Extract the (X, Y) coordinate from the center of the cell holding the provided text.  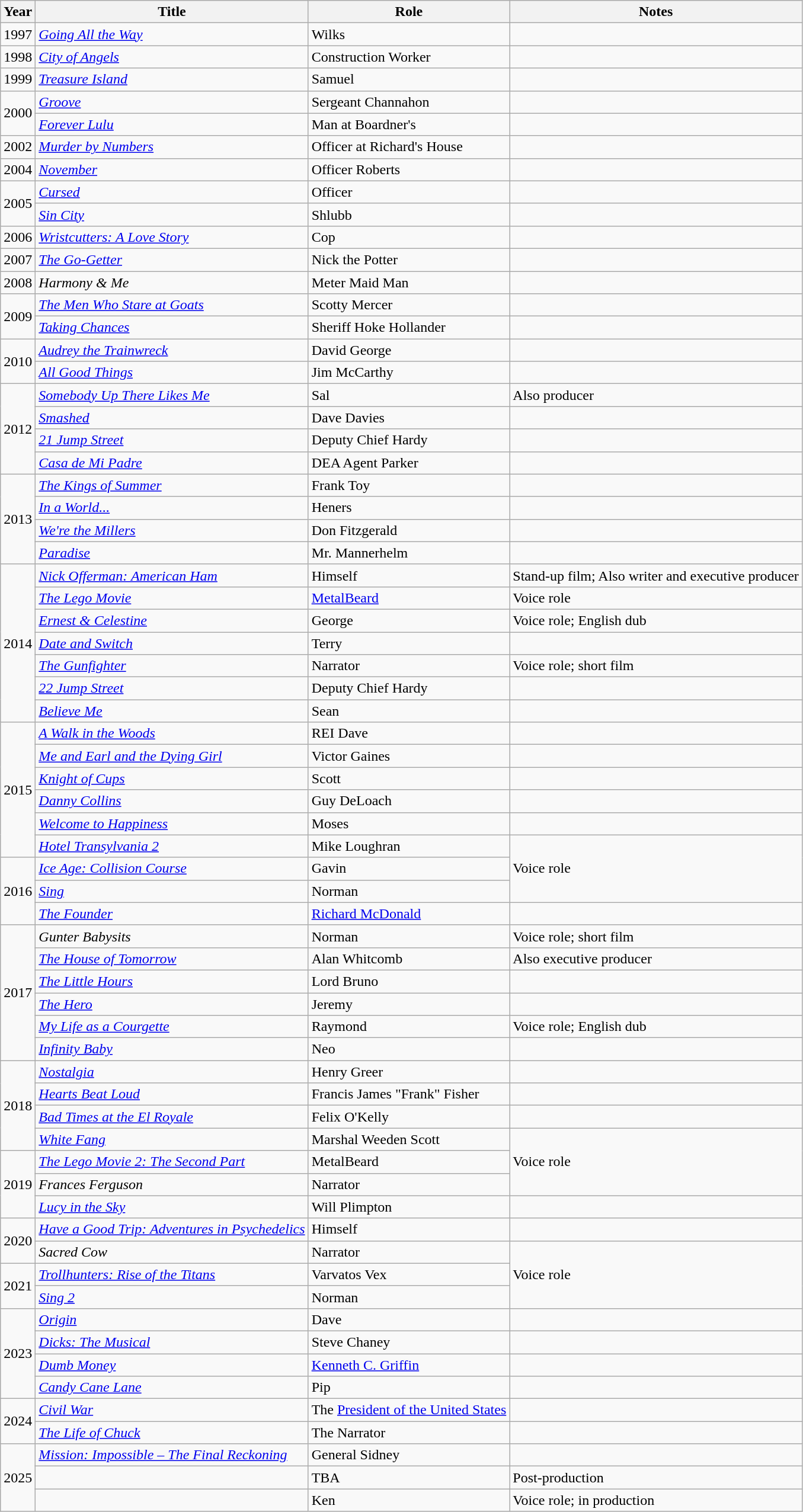
2024 (18, 1421)
Pip (409, 1388)
Steve Chaney (409, 1342)
The President of the United States (409, 1410)
2000 (18, 113)
2014 (18, 643)
Also executive producer (656, 959)
Cop (409, 237)
Jim McCarthy (409, 373)
2007 (18, 260)
Title (172, 12)
Me and Earl and the Dying Girl (172, 756)
Have a Good Trip: Adventures in Psychedelics (172, 1229)
Mission: Impossible – The Final Reckoning (172, 1455)
Scott (409, 779)
Terry (409, 643)
Dicks: The Musical (172, 1342)
2025 (18, 1478)
In a World... (172, 508)
Smashed (172, 418)
Nostalgia (172, 1072)
Wristcutters: A Love Story (172, 237)
Samuel (409, 79)
Role (409, 12)
Dumb Money (172, 1364)
Post-production (656, 1478)
2018 (18, 1106)
Nick the Potter (409, 260)
The Gunfighter (172, 666)
Scotty Mercer (409, 305)
Treasure Island (172, 79)
Candy Cane Lane (172, 1388)
Sergeant Channahon (409, 102)
2023 (18, 1353)
22 Jump Street (172, 688)
A Walk in the Woods (172, 733)
Origin (172, 1319)
Will Plimpton (409, 1207)
All Good Things (172, 373)
David George (409, 350)
Going All the Way (172, 34)
2008 (18, 283)
Mike Loughran (409, 846)
November (172, 169)
The Lego Movie (172, 598)
Lord Bruno (409, 981)
Paradise (172, 553)
Date and Switch (172, 643)
Sacred Cow (172, 1252)
2009 (18, 316)
General Sidney (409, 1455)
Believe Me (172, 711)
1998 (18, 57)
2004 (18, 169)
Harmony & Me (172, 283)
Meter Maid Man (409, 283)
Murder by Numbers (172, 147)
Dave (409, 1319)
The Hero (172, 1004)
Sing 2 (172, 1297)
Kenneth C. Griffin (409, 1364)
Frank Toy (409, 485)
2002 (18, 147)
2006 (18, 237)
Bad Times at the El Royale (172, 1117)
Stand-up film; Also writer and executive producer (656, 575)
Henry Greer (409, 1072)
2017 (18, 992)
Also producer (656, 395)
2013 (18, 519)
Shlubb (409, 214)
White Fang (172, 1139)
Sean (409, 711)
Danny Collins (172, 801)
Ken (409, 1500)
Raymond (409, 1027)
Sing (172, 891)
Wilks (409, 34)
Neo (409, 1049)
Cursed (172, 192)
Officer (409, 192)
Mr. Mannerhelm (409, 553)
City of Angels (172, 57)
The Men Who Stare at Goats (172, 305)
Marshal Weeden Scott (409, 1139)
Hearts Beat Loud (172, 1094)
Nick Offerman: American Ham (172, 575)
2019 (18, 1184)
Officer Roberts (409, 169)
Trollhunters: Rise of the Titans (172, 1274)
Sin City (172, 214)
DEA Agent Parker (409, 463)
REI Dave (409, 733)
Man at Boardner's (409, 124)
Year (18, 12)
21 Jump Street (172, 440)
Audrey the Trainwreck (172, 350)
2010 (18, 361)
Frances Ferguson (172, 1184)
Voice role; in production (656, 1500)
Sheriff Hoke Hollander (409, 328)
Francis James "Frank" Fisher (409, 1094)
TBA (409, 1478)
George (409, 620)
Ice Age: Collision Course (172, 869)
The Go-Getter (172, 260)
1997 (18, 34)
Don Fitzgerald (409, 530)
Guy DeLoach (409, 801)
Welcome to Happiness (172, 824)
Officer at Richard's House (409, 147)
Dave Davies (409, 418)
Richard McDonald (409, 914)
The Life of Chuck (172, 1433)
Ernest & Celestine (172, 620)
Taking Chances (172, 328)
2020 (18, 1241)
Alan Whitcomb (409, 959)
Somebody Up There Likes Me (172, 395)
2016 (18, 891)
2021 (18, 1286)
The Little Hours (172, 981)
Gunter Babysits (172, 936)
Construction Worker (409, 57)
The Lego Movie 2: The Second Part (172, 1162)
Notes (656, 12)
Varvatos Vex (409, 1274)
Hotel Transylvania 2 (172, 846)
My Life as a Courgette (172, 1027)
Gavin (409, 869)
Forever Lulu (172, 124)
2012 (18, 429)
Victor Gaines (409, 756)
The House of Tomorrow (172, 959)
The Narrator (409, 1433)
Jeremy (409, 1004)
Moses (409, 824)
Civil War (172, 1410)
Groove (172, 102)
1999 (18, 79)
Felix O'Kelly (409, 1117)
Knight of Cups (172, 779)
2015 (18, 790)
The Kings of Summer (172, 485)
Infinity Baby (172, 1049)
We're the Millers (172, 530)
Heners (409, 508)
Sal (409, 395)
Lucy in the Sky (172, 1207)
The Founder (172, 914)
2005 (18, 203)
Casa de Mi Padre (172, 463)
